Scan for the cell matching the given text and deliver its (x, y) coordinate at center. 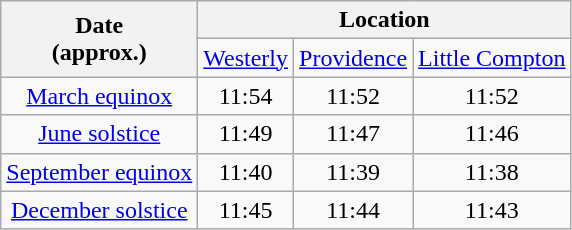
11:45 (246, 210)
September equinox (100, 172)
Providence (354, 58)
11:40 (246, 172)
11:47 (354, 134)
Little Compton (492, 58)
March equinox (100, 96)
11:38 (492, 172)
December solstice (100, 210)
11:49 (246, 134)
Westerly (246, 58)
Location (384, 20)
11:46 (492, 134)
11:54 (246, 96)
June solstice (100, 134)
11:39 (354, 172)
11:44 (354, 210)
Date(approx.) (100, 39)
11:43 (492, 210)
